Determine the [X, Y] coordinate at the center of the cell enclosing the given text.  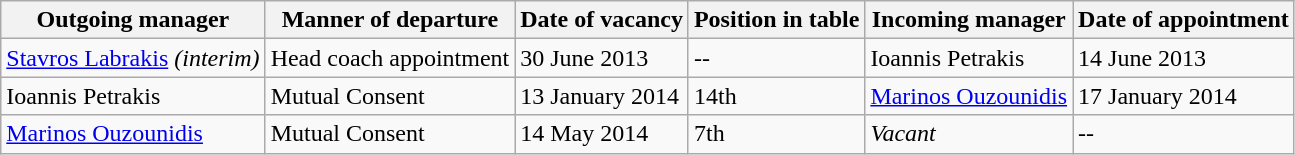
Outgoing manager [133, 20]
7th [776, 134]
Vacant [969, 134]
Position in table [776, 20]
Manner of departure [390, 20]
14 May 2014 [602, 134]
14 June 2013 [1184, 58]
Date of appointment [1184, 20]
13 January 2014 [602, 96]
Incoming manager [969, 20]
Head coach appointment [390, 58]
14th [776, 96]
30 June 2013 [602, 58]
Date of vacancy [602, 20]
Stavros Labrakis (interim) [133, 58]
17 January 2014 [1184, 96]
